For the text-containing cell, return its midpoint in (x, y) coordinate format. 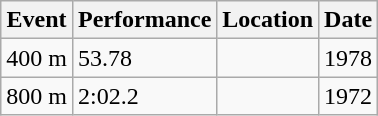
400 m (37, 58)
1978 (348, 58)
Event (37, 20)
Location (268, 20)
53.78 (144, 58)
2:02.2 (144, 96)
Performance (144, 20)
1972 (348, 96)
800 m (37, 96)
Date (348, 20)
